Provide the (x, y) coordinate of the cell's center where the given text is located.  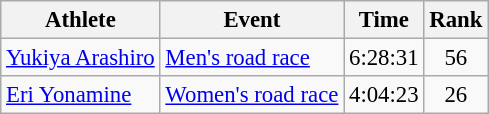
Event (252, 20)
6:28:31 (384, 58)
Athlete (80, 20)
Yukiya Arashiro (80, 58)
56 (456, 58)
Rank (456, 20)
26 (456, 95)
4:04:23 (384, 95)
Women's road race (252, 95)
Time (384, 20)
Eri Yonamine (80, 95)
Men's road race (252, 58)
